Return [x, y] of the center of cell containing provided text 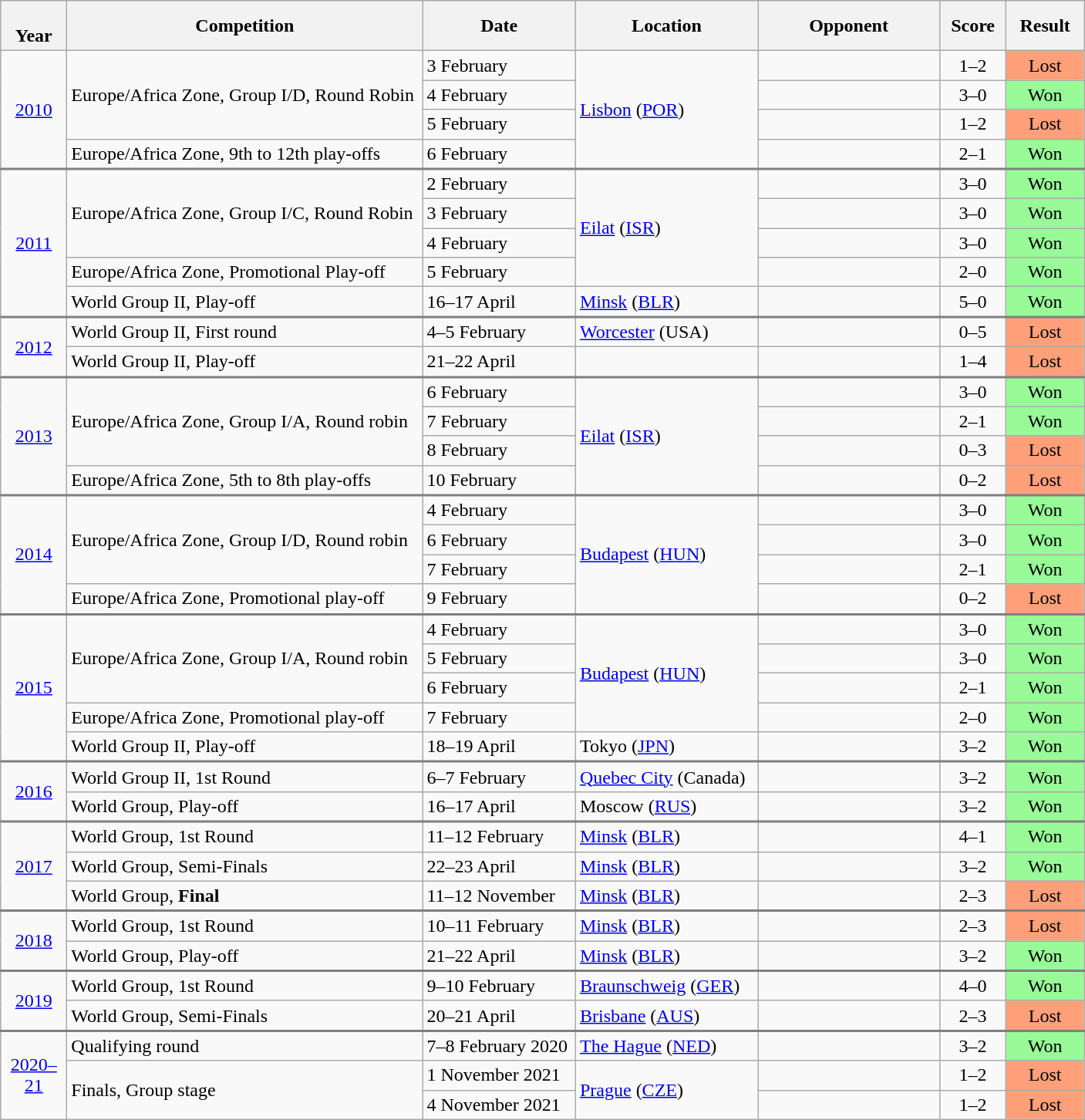
1 November 2021 [500, 1075]
Quebec City (Canada) [666, 778]
2 February [500, 184]
Europe/Africa Zone, Group I/C, Round Robin [245, 213]
Europe/Africa Zone, Promotional Play-off [245, 272]
The Hague (NED) [666, 1046]
10 February [500, 480]
9–10 February [500, 986]
Europe/Africa Zone, Group I/D, Round robin [245, 540]
11–12 November [500, 896]
2014 [34, 555]
8 February [500, 450]
22–23 April [500, 866]
World Group II, First round [245, 332]
Score [973, 26]
Location [666, 26]
Europe/Africa Zone, Group I/D, Round Robin [245, 95]
5–0 [973, 302]
11–12 February [500, 836]
Tokyo (JPN) [666, 747]
4 November 2021 [500, 1105]
1–4 [973, 361]
0–3 [973, 450]
2018 [34, 941]
Worcester (USA) [666, 332]
Braunschweig (GER) [666, 986]
Competition [245, 26]
Brisbane (AUS) [666, 1015]
Qualifying round [245, 1046]
Europe/Africa Zone, 5th to 8th play-offs [245, 480]
20–21 April [500, 1015]
2016 [34, 792]
18–19 April [500, 747]
0–5 [973, 332]
2017 [34, 866]
Opponent [848, 26]
2015 [34, 688]
4–1 [973, 836]
Result [1046, 26]
2020–21 [34, 1075]
4–5 February [500, 332]
Lisbon (POR) [666, 110]
2019 [34, 1000]
2013 [34, 436]
Date [500, 26]
World Group II, 1st Round [245, 778]
9 February [500, 599]
World Group, Final [245, 896]
2011 [34, 243]
Year [34, 26]
Moscow (RUS) [666, 807]
Prague (CZE) [666, 1090]
Finals, Group stage [245, 1090]
7–8 February 2020 [500, 1046]
Europe/Africa Zone, 9th to 12th play-offs [245, 154]
2012 [34, 347]
10–11 February [500, 926]
6–7 February [500, 778]
2010 [34, 110]
4–0 [973, 986]
